Find where the given text appears and provide that cell's center as (x, y) coordinate. 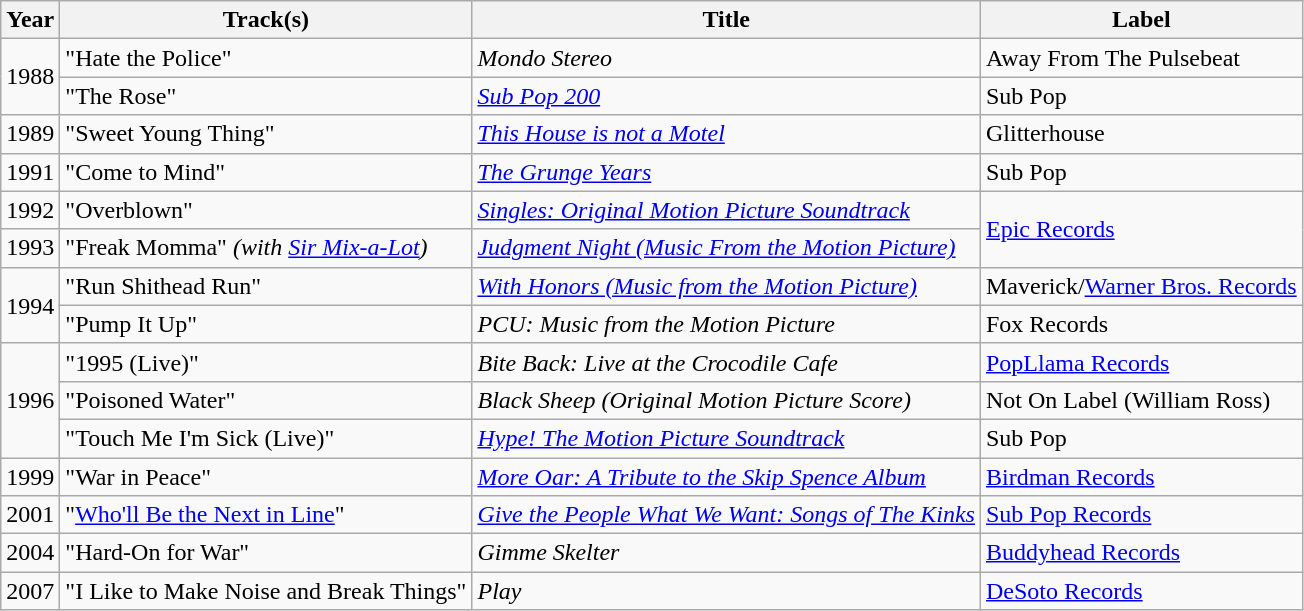
Judgment Night (Music From the Motion Picture) (726, 248)
Epic Records (1141, 229)
"The Rose" (266, 96)
"Touch Me I'm Sick (Live)" (266, 438)
Singles: Original Motion Picture Soundtrack (726, 210)
"Poisoned Water" (266, 400)
Label (1141, 20)
1991 (30, 172)
Not On Label (William Ross) (1141, 400)
Give the People What We Want: Songs of The Kinks (726, 515)
Black Sheep (Original Motion Picture Score) (726, 400)
2004 (30, 553)
"I Like to Make Noise and Break Things" (266, 591)
"Pump It Up" (266, 324)
DeSoto Records (1141, 591)
"Freak Momma" (with Sir Mix-a-Lot) (266, 248)
This House is not a Motel (726, 134)
"Hard-On for War" (266, 553)
Sub Pop Records (1141, 515)
2001 (30, 515)
"Who'll Be the Next in Line" (266, 515)
1993 (30, 248)
Gimme Skelter (726, 553)
"Hate the Police" (266, 58)
PCU: Music from the Motion Picture (726, 324)
Away From The Pulsebeat (1141, 58)
"Overblown" (266, 210)
1994 (30, 305)
Title (726, 20)
Mondo Stereo (726, 58)
1992 (30, 210)
2007 (30, 591)
Year (30, 20)
Buddyhead Records (1141, 553)
Hype! The Motion Picture Soundtrack (726, 438)
1988 (30, 77)
1999 (30, 477)
1996 (30, 400)
Bite Back: Live at the Crocodile Cafe (726, 362)
"Come to Mind" (266, 172)
"Run Shithead Run" (266, 286)
Sub Pop 200 (726, 96)
"Sweet Young Thing" (266, 134)
Track(s) (266, 20)
1989 (30, 134)
Birdman Records (1141, 477)
With Honors (Music from the Motion Picture) (726, 286)
"War in Peace" (266, 477)
PopLlama Records (1141, 362)
More Oar: A Tribute to the Skip Spence Album (726, 477)
Fox Records (1141, 324)
"1995 (Live)" (266, 362)
Maverick/Warner Bros. Records (1141, 286)
Glitterhouse (1141, 134)
The Grunge Years (726, 172)
Play (726, 591)
